Pinpoint the cell where the given text exists, returning its (X, Y) midpoint coordinate. 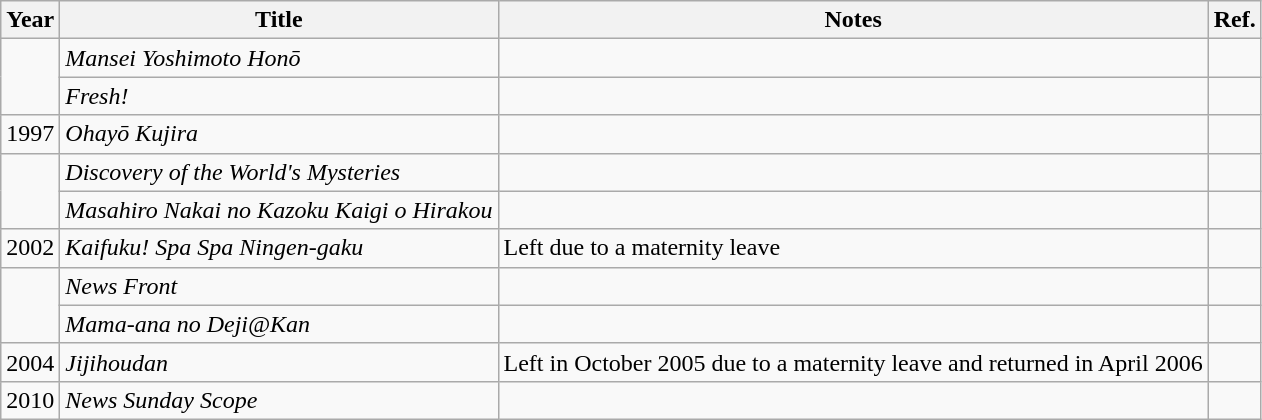
1997 (30, 134)
Mama-ana no Deji@Kan (279, 324)
Title (279, 20)
Left in October 2005 due to a maternity leave and returned in April 2006 (853, 362)
2004 (30, 362)
Jijihoudan (279, 362)
Mansei Yoshimoto Honō (279, 58)
Ohayō Kujira (279, 134)
Year (30, 20)
News Sunday Scope (279, 400)
Discovery of the World's Mysteries (279, 172)
Ref. (1234, 20)
Left due to a maternity leave (853, 248)
Fresh! (279, 96)
Masahiro Nakai no Kazoku Kaigi o Hirakou (279, 210)
2002 (30, 248)
Kaifuku! Spa Spa Ningen-gaku (279, 248)
Notes (853, 20)
News Front (279, 286)
2010 (30, 400)
